Detect which cell encompasses the target text, then output its [x, y] center coordinate. 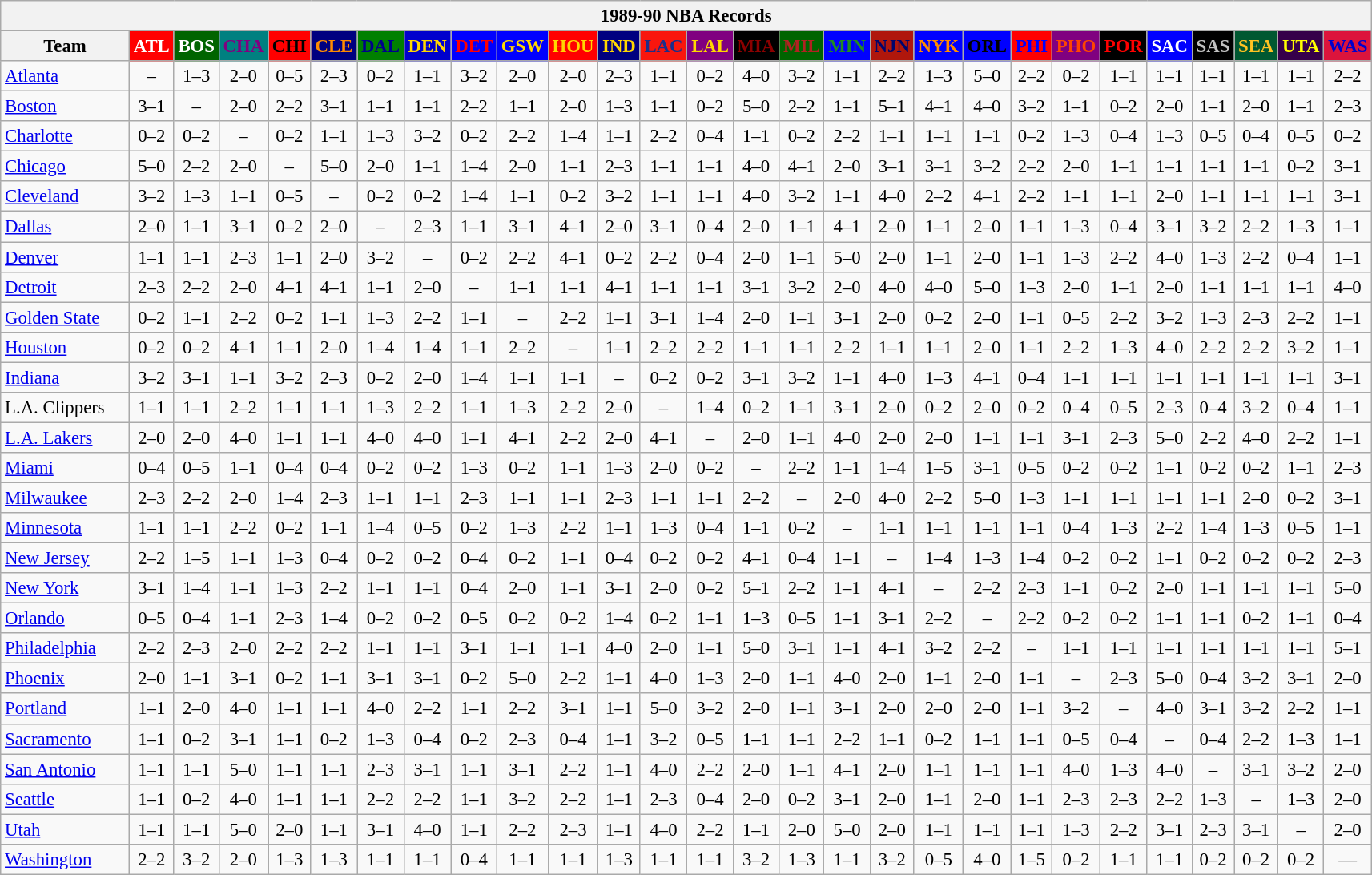
Charlotte [66, 136]
LAL [710, 46]
Indiana [66, 377]
DAL [381, 46]
MIN [847, 46]
Dallas [66, 227]
Orlando [66, 619]
Utah [66, 829]
WAS [1348, 46]
PHO [1076, 46]
Atlanta [66, 76]
Philadelphia [66, 648]
CHA [243, 46]
BOS [196, 46]
Team [66, 46]
— [1348, 860]
Miami [66, 468]
NYK [939, 46]
Houston [66, 347]
NJN [892, 46]
HOU [573, 46]
L.A. Clippers [66, 408]
MIL [802, 46]
Washington [66, 860]
Phoenix [66, 679]
Boston [66, 107]
Sacramento [66, 739]
Portland [66, 709]
Milwaukee [66, 498]
MIA [756, 46]
Golden State [66, 317]
GSW [522, 46]
SAC [1169, 46]
Denver [66, 257]
UTA [1301, 46]
New York [66, 588]
Cleveland [66, 196]
DET [474, 46]
SEA [1256, 46]
Chicago [66, 167]
ORL [987, 46]
Seattle [66, 799]
DEN [428, 46]
Minnesota [66, 528]
New Jersey [66, 558]
PHI [1032, 46]
1989-90 NBA Records [686, 16]
LAC [663, 46]
L.A. Lakers [66, 437]
ATL [151, 46]
SAS [1213, 46]
IND [619, 46]
Detroit [66, 287]
CHI [289, 46]
POR [1123, 46]
San Antonio [66, 769]
CLE [333, 46]
